Scan for the cell matching the given text and deliver its (x, y) coordinate at center. 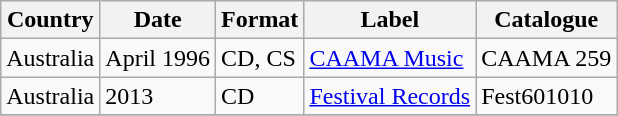
Format (260, 20)
Fest601010 (546, 96)
Catalogue (546, 20)
2013 (158, 96)
Country (50, 20)
CD (260, 96)
Date (158, 20)
Label (390, 20)
CAAMA 259 (546, 58)
CAAMA Music (390, 58)
CD, CS (260, 58)
April 1996 (158, 58)
Festival Records (390, 96)
